Extract the (X, Y) coordinate from the center of the cell holding the provided text.  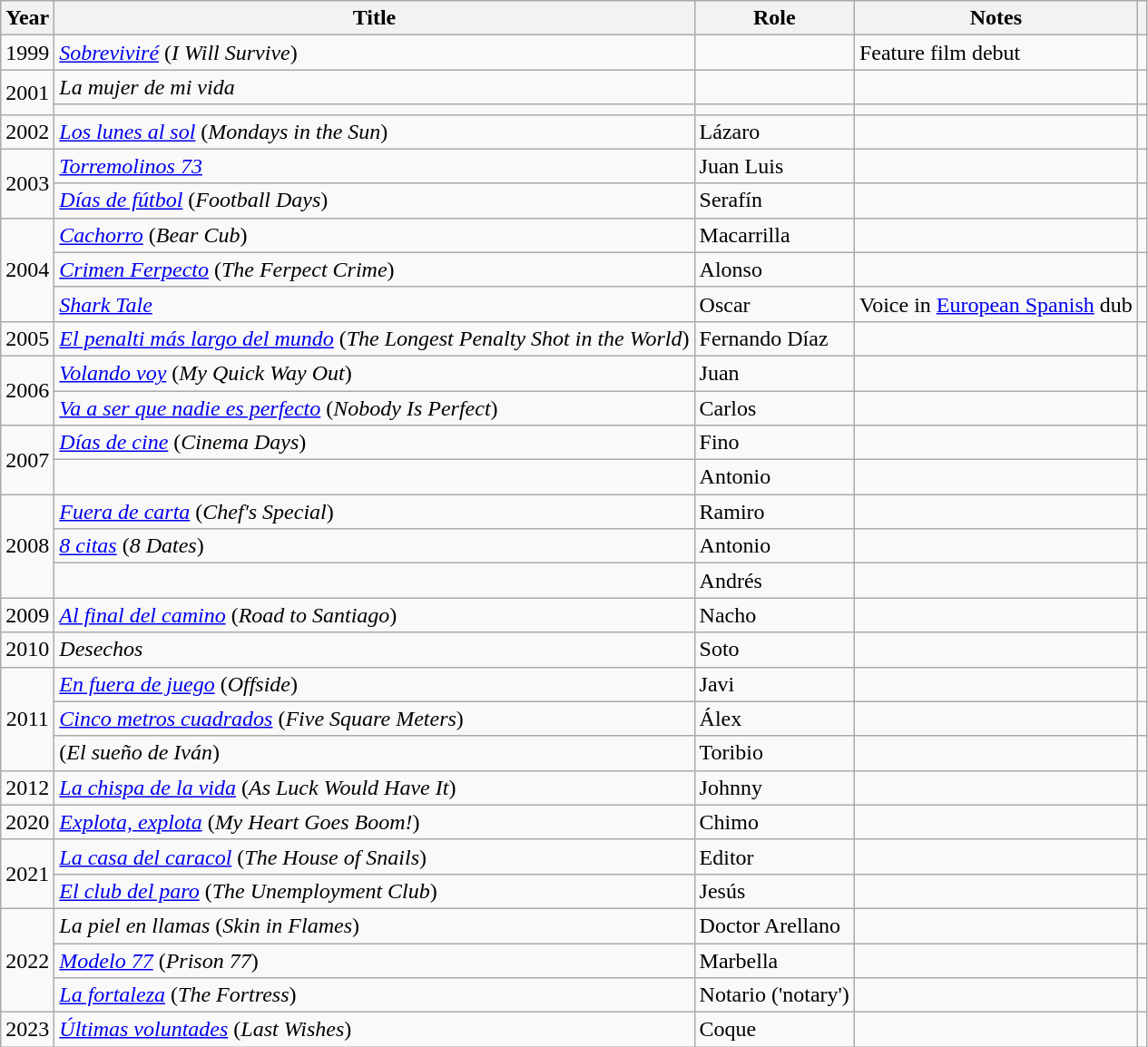
Notario ('notary') (774, 995)
Álex (774, 719)
Doctor Arellano (774, 925)
Johnny (774, 788)
Feature film debut (996, 53)
Soto (774, 650)
Explota, explota (My Heart Goes Boom!) (374, 822)
2023 (27, 1030)
Desechos (374, 650)
Macarrilla (774, 235)
2020 (27, 822)
Chimo (774, 822)
Coque (774, 1030)
2008 (27, 546)
La piel en llamas (Skin in Flames) (374, 925)
Toribio (774, 753)
Cachorro (Bear Cub) (374, 235)
La mujer de mi vida (374, 87)
2001 (27, 93)
2010 (27, 650)
La fortaleza (The Fortress) (374, 995)
Notes (996, 18)
Torremolinos 73 (374, 166)
(El sueño de Iván) (374, 753)
2011 (27, 719)
La casa del caracol (The House of Snails) (374, 856)
8 citas (8 Dates) (374, 546)
2004 (27, 269)
2012 (27, 788)
Ramiro (774, 512)
El club del paro (The Unemployment Club) (374, 891)
Fuera de carta (Chef's Special) (374, 512)
2007 (27, 460)
Marbella (774, 961)
2022 (27, 960)
Title (374, 18)
Días de fútbol (Football Days) (374, 201)
Javi (774, 684)
Sobreviviré (I Will Survive) (374, 53)
2009 (27, 615)
Shark Tale (374, 304)
Jesús (774, 891)
2021 (27, 874)
Crimen Ferpecto (The Ferpect Crime) (374, 269)
Modelo 77 (Prison 77) (374, 961)
El penalti más largo del mundo (The Longest Penalty Shot in the World) (374, 338)
Andrés (774, 581)
Fino (774, 443)
Al final del camino (Road to Santiago) (374, 615)
En fuera de juego (Offside) (374, 684)
Serafín (774, 201)
Cinco metros cuadrados (Five Square Meters) (374, 719)
Juan (774, 373)
Year (27, 18)
2003 (27, 183)
1999 (27, 53)
Días de cine (Cinema Days) (374, 443)
Lázaro (774, 132)
Carlos (774, 407)
Editor (774, 856)
Va a ser que nadie es perfecto (Nobody Is Perfect) (374, 407)
Oscar (774, 304)
2002 (27, 132)
Alonso (774, 269)
Últimas voluntades (Last Wishes) (374, 1030)
Role (774, 18)
2005 (27, 338)
Volando voy (My Quick Way Out) (374, 373)
Nacho (774, 615)
Los lunes al sol (Mondays in the Sun) (374, 132)
Fernando Díaz (774, 338)
La chispa de la vida (As Luck Would Have It) (374, 788)
Voice in European Spanish dub (996, 304)
Juan Luis (774, 166)
2006 (27, 390)
